Detect which cell encompasses the target text, then output its [x, y] center coordinate. 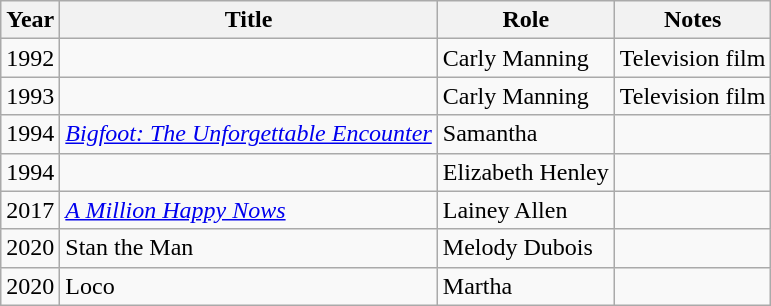
Notes [692, 20]
Title [248, 20]
Samantha [526, 134]
Year [30, 20]
1993 [30, 96]
Loco [248, 286]
Stan the Man [248, 248]
Lainey Allen [526, 210]
2017 [30, 210]
Martha [526, 286]
1992 [30, 58]
Melody Dubois [526, 248]
A Million Happy Nows [248, 210]
Role [526, 20]
Elizabeth Henley [526, 172]
Bigfoot: The Unforgettable Encounter [248, 134]
